Pinpoint the cell where the given text exists, returning its (X, Y) midpoint coordinate. 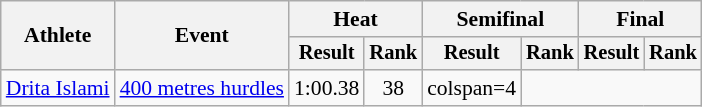
Event (202, 36)
400 metres hurdles (202, 88)
Final (640, 19)
1:00.38 (326, 88)
Heat (356, 19)
38 (393, 88)
Athlete (58, 36)
colspan=4 (472, 88)
Semifinal (500, 19)
Drita Islami (58, 88)
